Return [X, Y] of the center of cell containing provided text 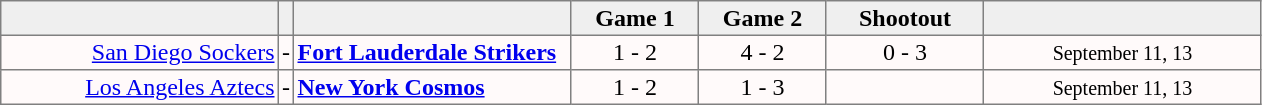
Shootout [905, 18]
4 - 2 [763, 52]
Game 1 [635, 18]
1 - 3 [763, 87]
Game 2 [763, 18]
Los Angeles Aztecs [140, 87]
0 - 3 [905, 52]
Fort Lauderdale Strikers [433, 52]
San Diego Sockers [140, 52]
New York Cosmos [433, 87]
